Search for the cell housing the specified text and yield its [x, y] center coordinate. 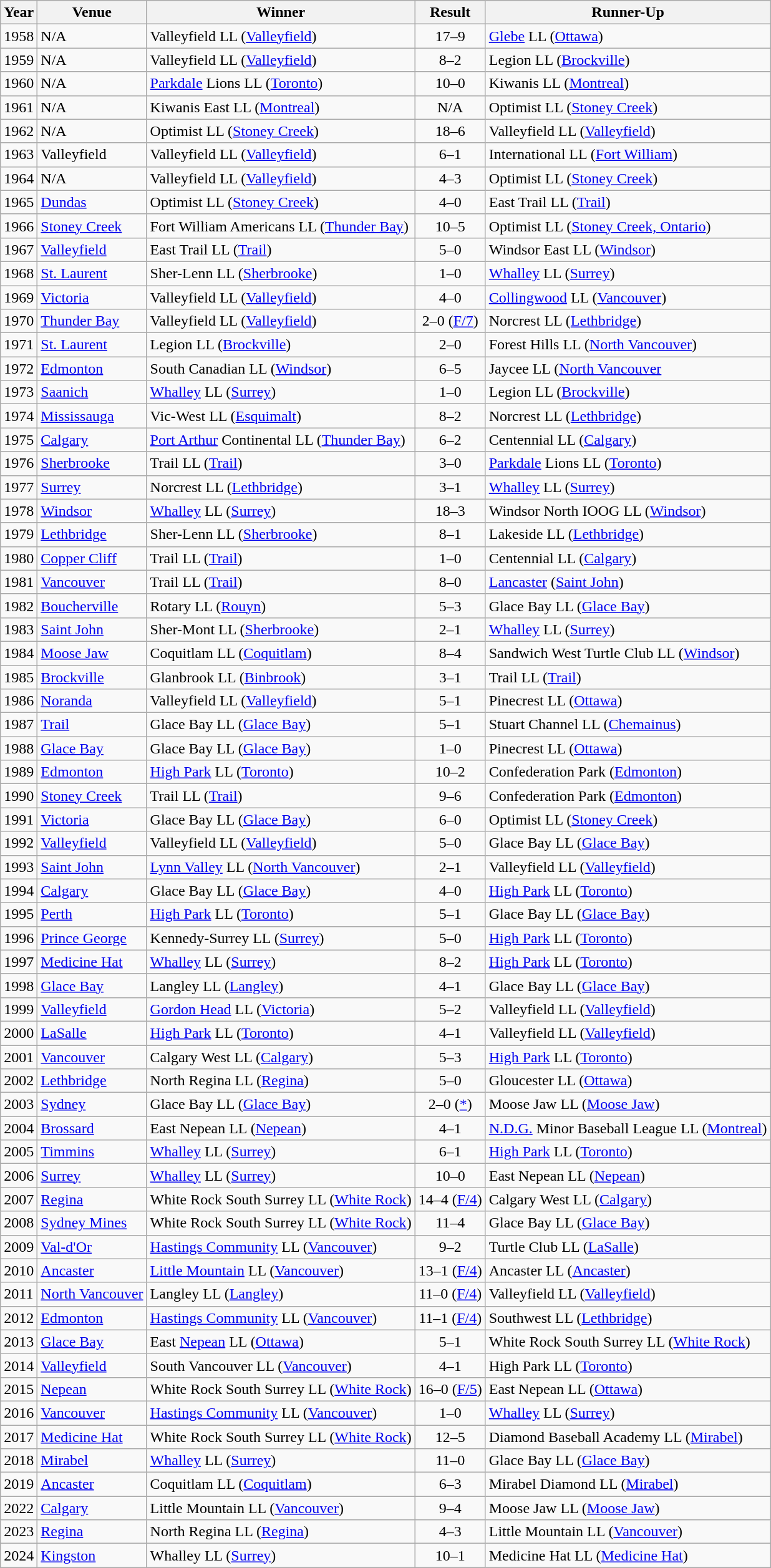
6–2 [450, 440]
1973 [19, 392]
2009 [19, 1247]
10–2 [450, 772]
17–9 [450, 36]
Sherbrooke [92, 463]
1981 [19, 582]
2005 [19, 1152]
Lynn Valley LL (North Vancouver) [281, 867]
8–0 [450, 582]
Thunder Bay [92, 321]
9–6 [450, 796]
1996 [19, 938]
Result [450, 12]
1988 [19, 748]
1980 [19, 558]
Windsor [92, 511]
Mississauga [92, 416]
Optimist LL (Stoney Creek, Ontario) [628, 226]
1991 [19, 820]
1970 [19, 321]
Venue [92, 12]
Copper Cliff [92, 558]
2000 [19, 1033]
1990 [19, 796]
1986 [19, 701]
Forest Hills LL (North Vancouver) [628, 345]
9–4 [450, 1508]
1971 [19, 345]
2014 [19, 1365]
Moose Jaw [92, 653]
1979 [19, 535]
11–4 [450, 1223]
10–5 [450, 226]
2006 [19, 1176]
1984 [19, 653]
1998 [19, 985]
Medicine Hat LL (Medicine Hat) [628, 1556]
6–5 [450, 369]
Winner [281, 12]
11–1 (F/4) [450, 1318]
Sandwich West Turtle Club LL (Windsor) [628, 653]
1987 [19, 725]
9–2 [450, 1247]
2013 [19, 1342]
2003 [19, 1105]
Perth [92, 914]
2007 [19, 1199]
11–0 [450, 1461]
1969 [19, 298]
1995 [19, 914]
2002 [19, 1081]
1989 [19, 772]
Fort William Americans LL (Thunder Bay) [281, 226]
1977 [19, 487]
Port Arthur Continental LL (Thunder Bay) [281, 440]
2017 [19, 1436]
2–0 [450, 345]
Year [19, 12]
1960 [19, 84]
1959 [19, 60]
8–1 [450, 535]
Lancaster (Saint John) [628, 582]
1972 [19, 369]
1961 [19, 107]
16–0 (F/5) [450, 1389]
18–6 [450, 131]
1985 [19, 677]
1962 [19, 131]
Kingston [92, 1556]
Stuart Channel LL (Chemainus) [628, 725]
14–4 (F/4) [450, 1199]
2008 [19, 1223]
Trail [92, 725]
Brossard [92, 1128]
1993 [19, 867]
2024 [19, 1556]
3–0 [450, 463]
Windsor East LL (Windsor) [628, 249]
Jaycee LL (North Vancouver [628, 369]
Brockville [92, 677]
LaSalle [92, 1033]
2016 [19, 1413]
Mirabel [92, 1461]
Runner-Up [628, 12]
5–2 [450, 1009]
1975 [19, 440]
South Canadian LL (Windsor) [281, 369]
Timmins [92, 1152]
12–5 [450, 1436]
2022 [19, 1508]
10–1 [450, 1556]
International LL (Fort William) [628, 155]
2015 [19, 1389]
1968 [19, 273]
13–1 (F/4) [450, 1270]
Kiwanis East LL (Montreal) [281, 107]
Nepean [92, 1389]
11–0 (F/4) [450, 1294]
1964 [19, 178]
1982 [19, 606]
Rotary LL (Rouyn) [281, 606]
Dundas [92, 202]
Southwest LL (Lethbridge) [628, 1318]
Lakeside LL (Lethbridge) [628, 535]
Boucherville [92, 606]
1992 [19, 843]
18–3 [450, 511]
Ancaster LL (Ancaster) [628, 1270]
Gordon Head LL (Victoria) [281, 1009]
1999 [19, 1009]
Kiwanis LL (Montreal) [628, 84]
Windsor North IOOG LL (Windsor) [628, 511]
2004 [19, 1128]
Kennedy-Surrey LL (Surrey) [281, 938]
Vic-West LL (Esquimalt) [281, 416]
1997 [19, 962]
Sydney [92, 1105]
2–0 (F/7) [450, 321]
2010 [19, 1270]
2001 [19, 1057]
1974 [19, 416]
Collingwood LL (Vancouver) [628, 298]
2018 [19, 1461]
Gloucester LL (Ottawa) [628, 1081]
Sher-Mont LL (Sherbrooke) [281, 629]
N.D.G. Minor Baseball League LL (Montreal) [628, 1128]
Sydney Mines [92, 1223]
1976 [19, 463]
1958 [19, 36]
1983 [19, 629]
Saanich [92, 392]
Diamond Baseball Academy LL (Mirabel) [628, 1436]
2019 [19, 1484]
North Vancouver [92, 1294]
1978 [19, 511]
Val-d'Or [92, 1247]
2–0 (*) [450, 1105]
Glanbrook LL (Binbrook) [281, 677]
South Vancouver LL (Vancouver) [281, 1365]
Noranda [92, 701]
2011 [19, 1294]
1966 [19, 226]
8–4 [450, 653]
2012 [19, 1318]
Turtle Club LL (LaSalle) [628, 1247]
1965 [19, 202]
6–3 [450, 1484]
Prince George [92, 938]
Glebe LL (Ottawa) [628, 36]
1967 [19, 249]
1994 [19, 891]
6–0 [450, 820]
2023 [19, 1532]
1963 [19, 155]
Mirabel Diamond LL (Mirabel) [628, 1484]
